Return the (X, Y) coordinate for the center point of the cell that contains the specified text.  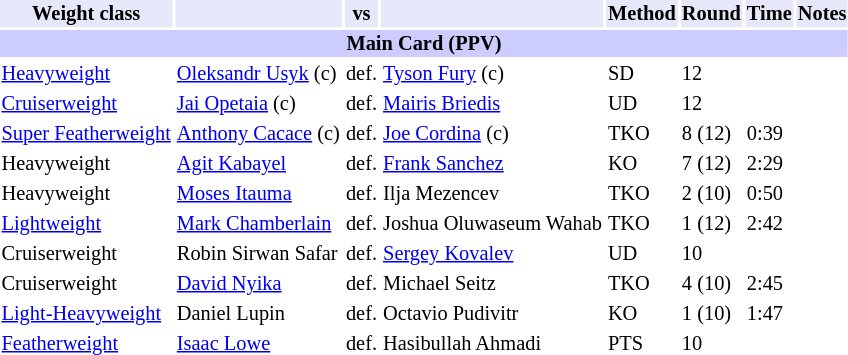
Round (711, 14)
SD (642, 74)
4 (10) (711, 284)
Agit Kabayel (258, 164)
2:42 (769, 224)
1:47 (769, 314)
Joshua Oluwaseum Wahab (493, 224)
Jai Opetaia (c) (258, 104)
Oleksandr Usyk (c) (258, 74)
8 (12) (711, 134)
Notes (822, 14)
Light-Heavyweight (86, 314)
Method (642, 14)
Octavio Pudivitr (493, 314)
7 (12) (711, 164)
Main Card (PPV) (424, 44)
0:39 (769, 134)
0:50 (769, 194)
Daniel Lupin (258, 314)
2 (10) (711, 194)
Weight class (86, 14)
David Nyika (258, 284)
Time (769, 14)
Frank Sanchez (493, 164)
Tyson Fury (c) (493, 74)
Super Featherweight (86, 134)
10 (711, 254)
2:45 (769, 284)
Joe Cordina (c) (493, 134)
Michael Seitz (493, 284)
Ilja Mezencev (493, 194)
2:29 (769, 164)
Mark Chamberlain (258, 224)
1 (12) (711, 224)
Robin Sirwan Safar (258, 254)
Anthony Cacace (c) (258, 134)
Lightweight (86, 224)
vs (361, 14)
1 (10) (711, 314)
Sergey Kovalev (493, 254)
Mairis Briedis (493, 104)
Moses Itauma (258, 194)
